Capture the cell that displays the provided text and extract its (x, y) central coordinate. 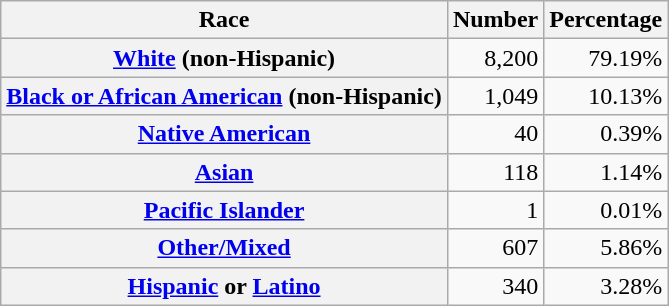
Pacific Islander (224, 210)
118 (495, 172)
Percentage (606, 20)
Other/Mixed (224, 248)
Hispanic or Latino (224, 286)
1,049 (495, 96)
79.19% (606, 58)
0.01% (606, 210)
1 (495, 210)
5.86% (606, 248)
Asian (224, 172)
0.39% (606, 134)
Native American (224, 134)
Black or African American (non-Hispanic) (224, 96)
White (non-Hispanic) (224, 58)
3.28% (606, 286)
40 (495, 134)
607 (495, 248)
10.13% (606, 96)
Race (224, 20)
340 (495, 286)
8,200 (495, 58)
1.14% (606, 172)
Number (495, 20)
